From the cell containing the given text, extract its center point as [X, Y] coordinate. 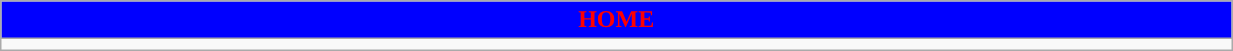
HOME [616, 20]
